Scan for the cell matching the given text and deliver its (X, Y) coordinate at center. 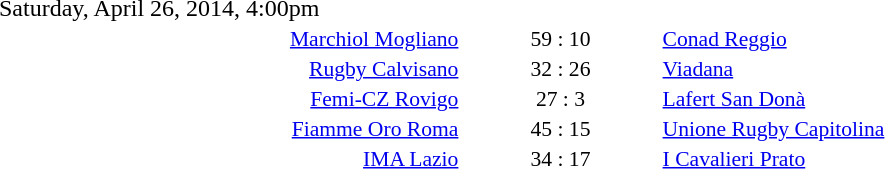
45 : 15 (560, 128)
27 : 3 (560, 98)
32 : 26 (560, 68)
59 : 10 (560, 38)
